Provide the [X, Y] coordinate of the cell's center where the given text is located.  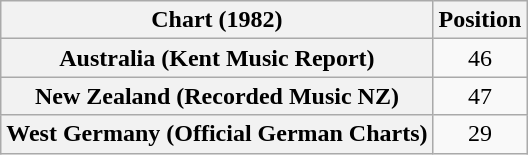
47 [480, 96]
Chart (1982) [217, 20]
46 [480, 58]
Position [480, 20]
29 [480, 134]
West Germany (Official German Charts) [217, 134]
New Zealand (Recorded Music NZ) [217, 96]
Australia (Kent Music Report) [217, 58]
